Extract the (x, y) coordinate from the center of the cell holding the provided text.  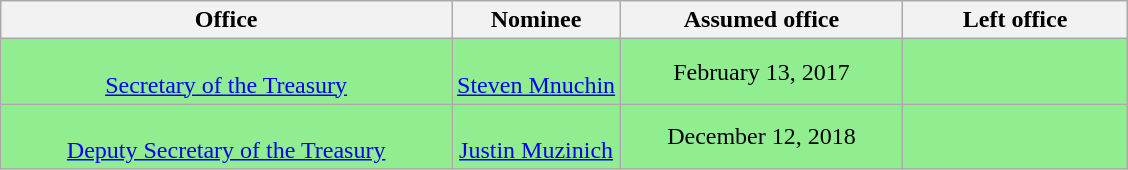
Nominee (536, 20)
Justin Muzinich (536, 136)
Secretary of the Treasury (226, 72)
December 12, 2018 (762, 136)
Left office (1014, 20)
Assumed office (762, 20)
Steven Mnuchin (536, 72)
February 13, 2017 (762, 72)
Office (226, 20)
Deputy Secretary of the Treasury (226, 136)
